Return (x, y) of the center of cell containing provided text 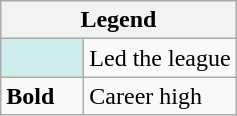
Bold (42, 96)
Career high (160, 96)
Legend (118, 20)
Led the league (160, 58)
